Search for the cell housing the specified text and yield its [x, y] center coordinate. 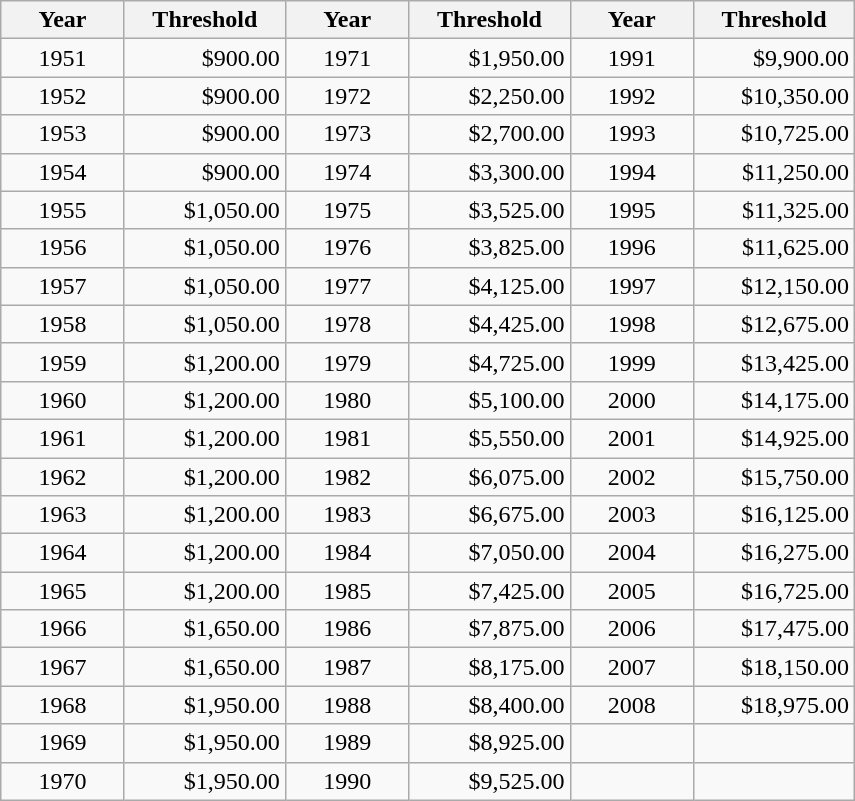
1984 [347, 553]
1969 [63, 743]
1991 [632, 58]
$11,625.00 [774, 248]
$15,750.00 [774, 477]
$4,725.00 [490, 362]
1975 [347, 210]
2007 [632, 667]
1953 [63, 134]
1987 [347, 667]
$12,150.00 [774, 286]
1993 [632, 134]
1952 [63, 96]
1965 [63, 591]
$14,175.00 [774, 400]
1962 [63, 477]
1973 [347, 134]
1988 [347, 705]
1999 [632, 362]
1996 [632, 248]
2002 [632, 477]
1970 [63, 781]
1967 [63, 667]
1954 [63, 172]
$2,250.00 [490, 96]
$18,150.00 [774, 667]
1963 [63, 515]
2001 [632, 438]
$9,525.00 [490, 781]
$6,075.00 [490, 477]
$16,275.00 [774, 553]
$16,125.00 [774, 515]
$13,425.00 [774, 362]
$10,350.00 [774, 96]
1983 [347, 515]
$3,825.00 [490, 248]
1986 [347, 629]
$5,550.00 [490, 438]
1955 [63, 210]
$12,675.00 [774, 324]
2006 [632, 629]
1982 [347, 477]
1994 [632, 172]
1960 [63, 400]
$17,475.00 [774, 629]
1976 [347, 248]
1997 [632, 286]
$7,875.00 [490, 629]
1990 [347, 781]
$7,050.00 [490, 553]
1958 [63, 324]
1968 [63, 705]
1959 [63, 362]
$3,300.00 [490, 172]
1977 [347, 286]
1989 [347, 743]
$8,925.00 [490, 743]
$4,425.00 [490, 324]
1979 [347, 362]
2008 [632, 705]
1972 [347, 96]
1985 [347, 591]
2005 [632, 591]
$6,675.00 [490, 515]
$3,525.00 [490, 210]
1964 [63, 553]
$16,725.00 [774, 591]
$11,325.00 [774, 210]
$5,100.00 [490, 400]
1974 [347, 172]
1992 [632, 96]
$9,900.00 [774, 58]
1961 [63, 438]
1951 [63, 58]
1978 [347, 324]
$11,250.00 [774, 172]
$14,925.00 [774, 438]
$8,175.00 [490, 667]
$10,725.00 [774, 134]
1956 [63, 248]
1980 [347, 400]
$18,975.00 [774, 705]
$2,700.00 [490, 134]
1971 [347, 58]
2004 [632, 553]
2003 [632, 515]
1998 [632, 324]
$4,125.00 [490, 286]
$8,400.00 [490, 705]
2000 [632, 400]
1981 [347, 438]
1995 [632, 210]
$7,425.00 [490, 591]
1966 [63, 629]
1957 [63, 286]
